Return (x, y) of the center of cell containing provided text 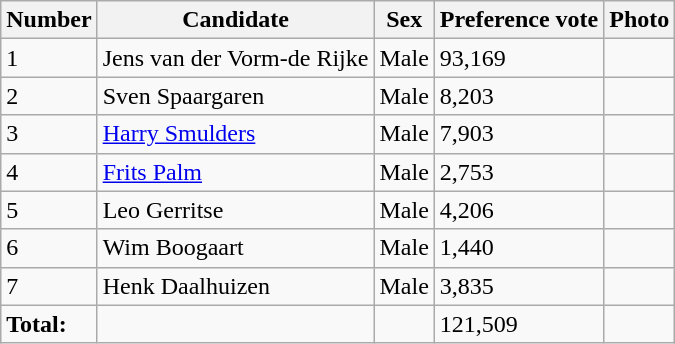
7 (49, 286)
Candidate (236, 20)
3,835 (518, 286)
Preference vote (518, 20)
Wim Boogaart (236, 248)
8,203 (518, 96)
Sven Spaargaren (236, 96)
93,169 (518, 58)
5 (49, 210)
2,753 (518, 172)
121,509 (518, 324)
Frits Palm (236, 172)
Number (49, 20)
3 (49, 134)
1,440 (518, 248)
2 (49, 96)
Harry Smulders (236, 134)
4 (49, 172)
Jens van der Vorm-de Rijke (236, 58)
Total: (49, 324)
Henk Daalhuizen (236, 286)
1 (49, 58)
6 (49, 248)
Sex (404, 20)
7,903 (518, 134)
Leo Gerritse (236, 210)
4,206 (518, 210)
Photo (640, 20)
